Scan for the cell matching the given text and deliver its [X, Y] coordinate at center. 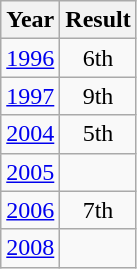
1997 [30, 96]
Result [98, 20]
7th [98, 210]
2008 [30, 248]
6th [98, 58]
2004 [30, 134]
2006 [30, 210]
2005 [30, 172]
Year [30, 20]
1996 [30, 58]
9th [98, 96]
5th [98, 134]
